Scan for the cell matching the given text and deliver its (X, Y) coordinate at center. 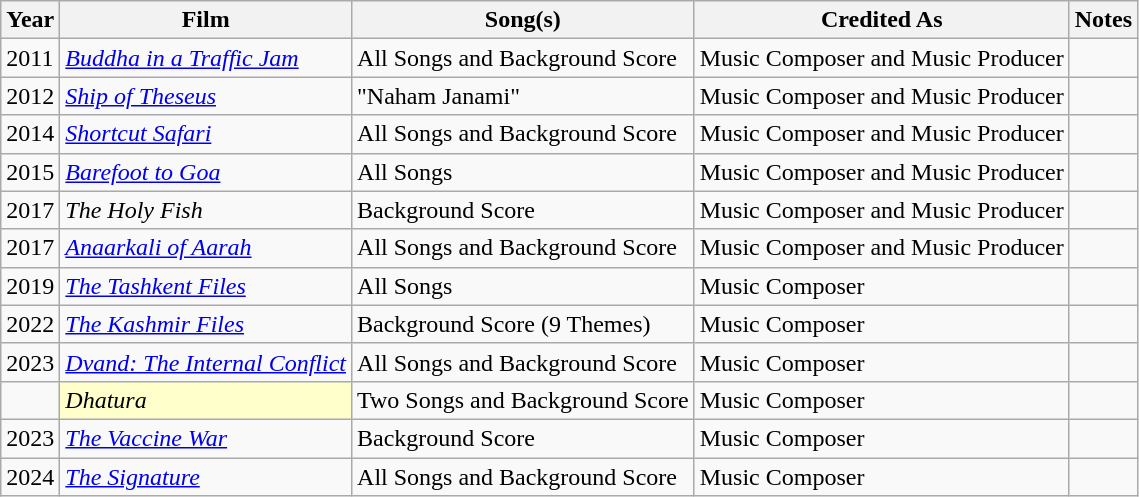
Dhatura (206, 400)
Ship of Theseus (206, 96)
Shortcut Safari (206, 134)
Anaarkali of Aarah (206, 248)
Credited As (882, 20)
The Holy Fish (206, 210)
2022 (30, 324)
Notes (1103, 20)
Dvand: The Internal Conflict (206, 362)
The Tashkent Files (206, 286)
The Kashmir Files (206, 324)
2024 (30, 477)
Year (30, 20)
The Signature (206, 477)
2014 (30, 134)
Two Songs and Background Score (524, 400)
2012 (30, 96)
2019 (30, 286)
The Vaccine War (206, 438)
Barefoot to Goa (206, 172)
Film (206, 20)
2011 (30, 58)
2015 (30, 172)
Buddha in a Traffic Jam (206, 58)
Background Score (9 Themes) (524, 324)
"Naham Janami" (524, 96)
Song(s) (524, 20)
